Identify which cell holds the provided text, then report its (x, y) central coordinate. 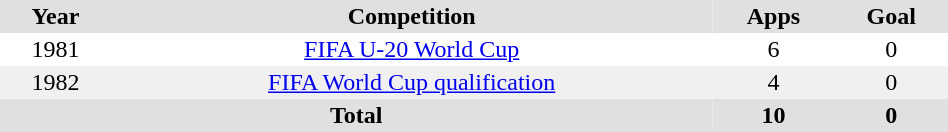
FIFA U-20 World Cup (412, 50)
1981 (56, 50)
Competition (412, 16)
Apps (774, 16)
Year (56, 16)
1982 (56, 82)
Total (356, 116)
Goal (891, 16)
4 (774, 82)
6 (774, 50)
FIFA World Cup qualification (412, 82)
10 (774, 116)
